Capture the cell that displays the provided text and extract its [X, Y] central coordinate. 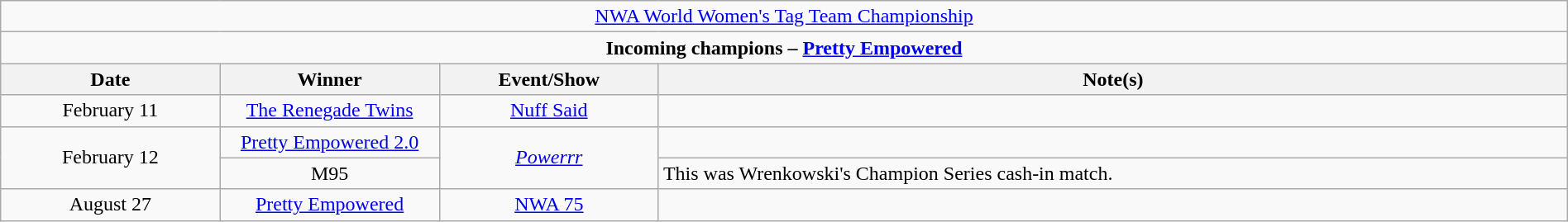
February 12 [111, 158]
NWA 75 [549, 205]
August 27 [111, 205]
Powerrr [549, 158]
Date [111, 79]
NWA World Women's Tag Team Championship [784, 17]
Pretty Empowered [329, 205]
Nuff Said [549, 111]
February 11 [111, 111]
Incoming champions – Pretty Empowered [784, 48]
Pretty Empowered 2.0 [329, 142]
M95 [329, 173]
Event/Show [549, 79]
The Renegade Twins [329, 111]
Note(s) [1113, 79]
Winner [329, 79]
This was Wrenkowski's Champion Series cash-in match. [1113, 173]
